From the cell containing the given text, extract its center point as (X, Y) coordinate. 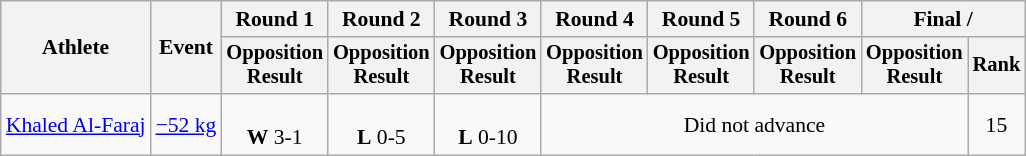
15 (997, 124)
Round 1 (274, 19)
L 0-5 (382, 124)
Athlete (76, 48)
Did not advance (754, 124)
−52 kg (186, 124)
Round 4 (594, 19)
Round 3 (488, 19)
Round 5 (702, 19)
W 3-1 (274, 124)
Khaled Al-Faraj (76, 124)
Final / (943, 19)
Rank (997, 66)
Event (186, 48)
Round 2 (382, 19)
Round 6 (808, 19)
L 0-10 (488, 124)
